Detect which cell encompasses the target text, then output its (x, y) center coordinate. 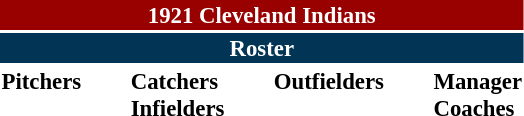
1921 Cleveland Indians (262, 15)
Roster (262, 48)
